For the text-containing cell, return its midpoint in [X, Y] coordinate format. 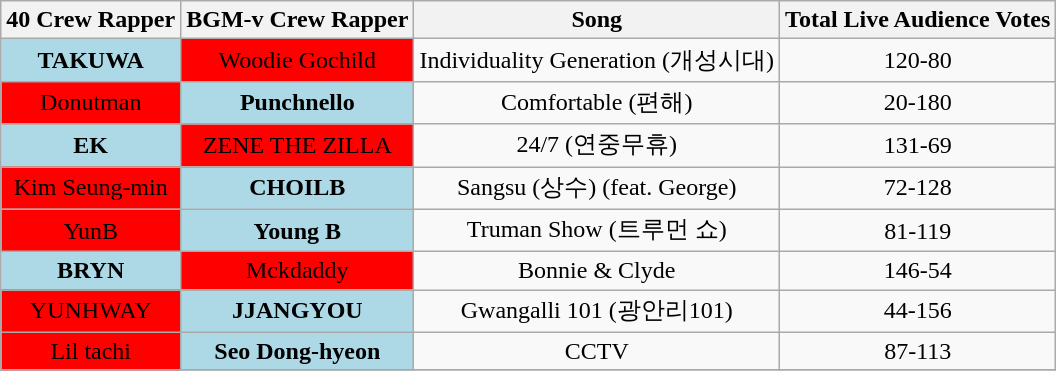
Song [597, 20]
JJANGYOU [298, 312]
87-113 [918, 351]
146-54 [918, 271]
YunB [91, 230]
Punchnello [298, 102]
TAKUWA [91, 60]
Mckdaddy [298, 271]
Individuality Generation (개성시대) [597, 60]
Woodie Gochild [298, 60]
120-80 [918, 60]
81-119 [918, 230]
ZENE THE ZILLA [298, 146]
Sangsu (상수) (feat. George) [597, 188]
72-128 [918, 188]
CHOILB [298, 188]
Comfortable (편해) [597, 102]
Lil tachi [91, 351]
CCTV [597, 351]
Total Live Audience Votes [918, 20]
131-69 [918, 146]
Truman Show (트루먼 쇼) [597, 230]
44-156 [918, 312]
Young B [298, 230]
Gwangalli 101 (광안리101) [597, 312]
Kim Seung-min [91, 188]
BGM-v Crew Rapper [298, 20]
Bonnie & Clyde [597, 271]
BRYN [91, 271]
20-180 [918, 102]
40 Crew Rapper [91, 20]
Seo Dong-hyeon [298, 351]
24/7 (연중무휴) [597, 146]
EK [91, 146]
YUNHWAY [91, 312]
Donutman [91, 102]
